Locate the cell with the specified text and output its (X, Y) center coordinate. 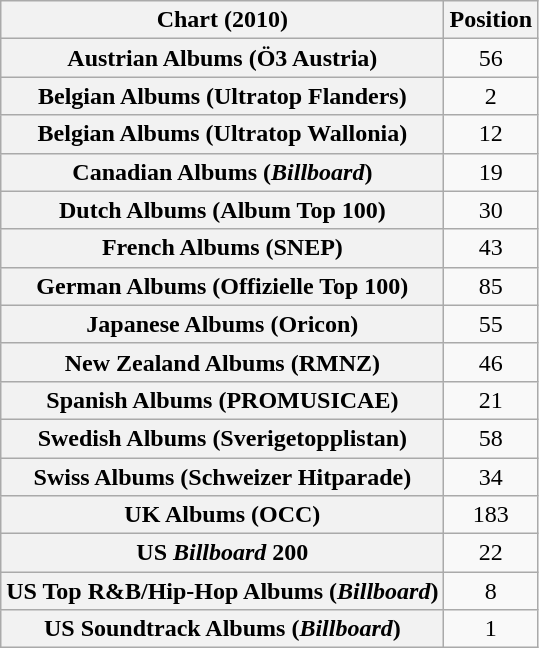
34 (491, 477)
30 (491, 210)
8 (491, 591)
2 (491, 96)
43 (491, 248)
183 (491, 515)
Belgian Albums (Ultratop Flanders) (222, 96)
US Billboard 200 (222, 553)
19 (491, 172)
French Albums (SNEP) (222, 248)
Swedish Albums (Sverigetopplistan) (222, 438)
New Zealand Albums (RMNZ) (222, 362)
Position (491, 20)
US Top R&B/Hip-Hop Albums (Billboard) (222, 591)
UK Albums (OCC) (222, 515)
Chart (2010) (222, 20)
55 (491, 324)
US Soundtrack Albums (Billboard) (222, 629)
22 (491, 553)
85 (491, 286)
German Albums (Offizielle Top 100) (222, 286)
56 (491, 58)
Japanese Albums (Oricon) (222, 324)
58 (491, 438)
46 (491, 362)
Spanish Albums (PROMUSICAE) (222, 400)
1 (491, 629)
21 (491, 400)
Belgian Albums (Ultratop Wallonia) (222, 134)
Dutch Albums (Album Top 100) (222, 210)
Canadian Albums (Billboard) (222, 172)
12 (491, 134)
Austrian Albums (Ö3 Austria) (222, 58)
Swiss Albums (Schweizer Hitparade) (222, 477)
